For the text-containing cell, return its midpoint in [x, y] coordinate format. 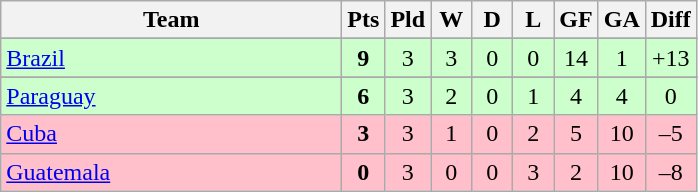
W [452, 20]
+13 [670, 58]
Team [172, 20]
Pld [408, 20]
Brazil [172, 58]
L [534, 20]
9 [364, 58]
6 [364, 96]
5 [576, 134]
GF [576, 20]
D [492, 20]
Guatemala [172, 172]
Pts [364, 20]
–8 [670, 172]
Cuba [172, 134]
–5 [670, 134]
Diff [670, 20]
14 [576, 58]
GA [622, 20]
Paraguay [172, 96]
